From the cell containing the given text, extract its center point as [x, y] coordinate. 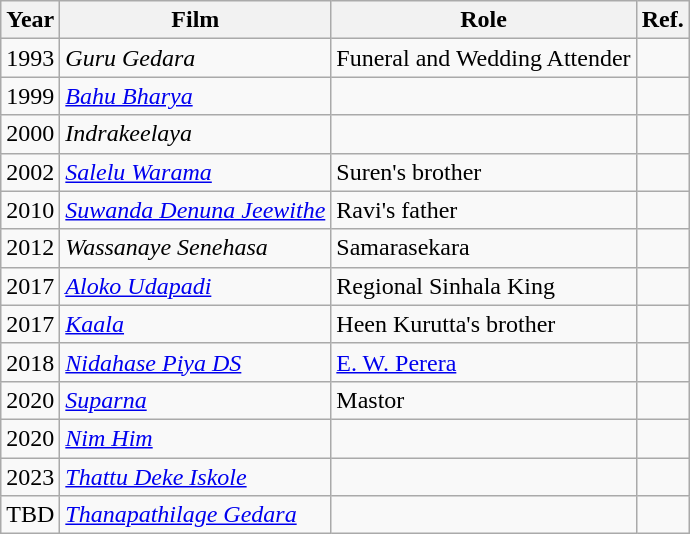
E. W. Perera [484, 362]
2018 [30, 362]
Indrakeelaya [196, 134]
Thattu Deke Iskole [196, 477]
Suparna [196, 400]
2012 [30, 248]
Mastor [484, 400]
TBD [30, 515]
Film [196, 20]
Salelu Warama [196, 172]
Samarasekara [484, 248]
Kaala [196, 324]
Ravi's father [484, 210]
Ref. [662, 20]
Bahu Bharya [196, 96]
Role [484, 20]
Regional Sinhala King [484, 286]
Heen Kurutta's brother [484, 324]
Suwanda Denuna Jeewithe [196, 210]
1993 [30, 58]
2000 [30, 134]
2010 [30, 210]
Aloko Udapadi [196, 286]
Funeral and Wedding Attender [484, 58]
2023 [30, 477]
Nidahase Piya DS [196, 362]
1999 [30, 96]
Suren's brother [484, 172]
Thanapathilage Gedara [196, 515]
Nim Him [196, 438]
Wassanaye Senehasa [196, 248]
Year [30, 20]
2002 [30, 172]
Guru Gedara [196, 58]
